From the cell containing the given text, extract its center point as (X, Y) coordinate. 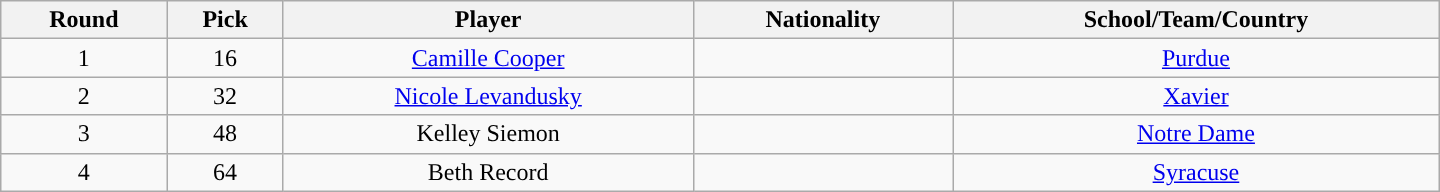
Camille Cooper (488, 58)
4 (84, 172)
48 (225, 134)
64 (225, 172)
32 (225, 96)
2 (84, 96)
School/Team/Country (1196, 20)
Player (488, 20)
Syracuse (1196, 172)
Pick (225, 20)
Notre Dame (1196, 134)
16 (225, 58)
Nationality (823, 20)
Round (84, 20)
Purdue (1196, 58)
Nicole Levandusky (488, 96)
Kelley Siemon (488, 134)
1 (84, 58)
3 (84, 134)
Beth Record (488, 172)
Xavier (1196, 96)
